Scan for the cell matching the given text and deliver its (x, y) coordinate at center. 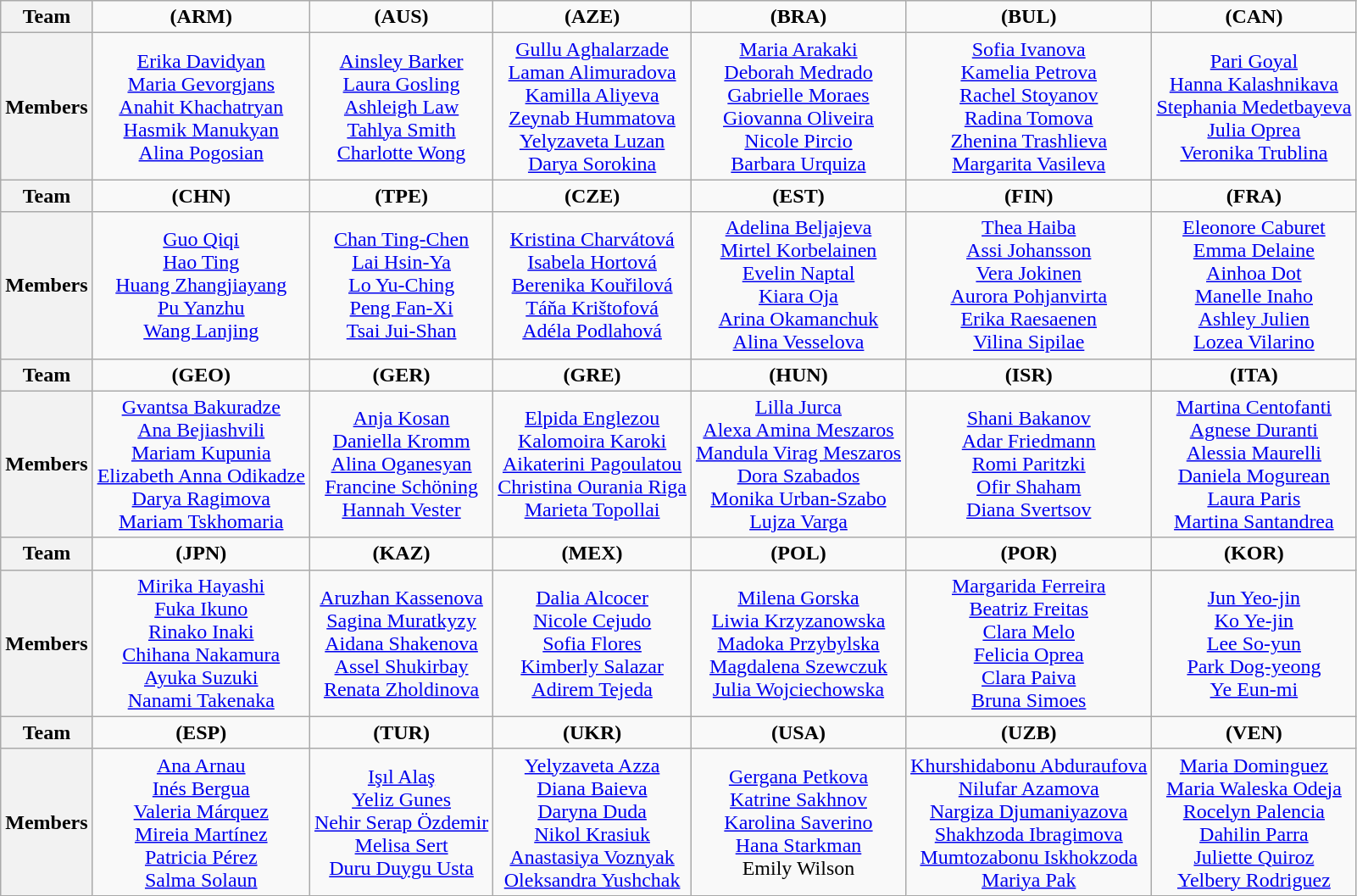
Erika DavidyanMaria GevorgjansAnahit KhachatryanHasmik ManukyanAlina Pogosian (201, 107)
Mirika HayashiFuka IkunoRinako InakiChihana NakamuraAyuka SuzukiNanami Takenaka (201, 643)
(AUS) (401, 17)
(VEN) (1254, 732)
Maria DominguezMaria Waleska OdejaRocelyn PalenciaDahilin ParraJuliette QuirozYelbery Rodriguez (1254, 822)
(MEX) (592, 554)
(POL) (798, 554)
(ARM) (201, 17)
Ainsley BarkerLaura GoslingAshleigh LawTahlya SmithCharlotte Wong (401, 107)
Shani BakanovAdar FriedmannRomi ParitzkiOfir ShahamDiana Svertsov (1029, 465)
Yelyzaveta AzzaDiana BaievaDaryna DudaNikol KrasiukAnastasiya VoznyakOleksandra Yushchak (592, 822)
Margarida FerreiraBeatriz FreitasClara MeloFelicia OpreaClara PaivaBruna Simoes (1029, 643)
(ESP) (201, 732)
(CAN) (1254, 17)
(FRA) (1254, 196)
(GEO) (201, 375)
Maria ArakakiDeborah MedradoGabrielle MoraesGiovanna Oliveira Nicole PircioBarbara Urquiza (798, 107)
Thea HaibaAssi JohanssonVera JokinenAurora PohjanvirtaErika RaesaenenVilina Sipilae (1029, 285)
(CZE) (592, 196)
(ISR) (1029, 375)
Adelina BeljajevaMirtel KorbelainenEvelin NaptalKiara OjaArina OkamanchukAlina Vesselova (798, 285)
Gergana PetkovaKatrine SakhnovKarolina SaverinoHana StarkmanEmily Wilson (798, 822)
(JPN) (201, 554)
Anja KosanDaniella KrommAlina OganesyanFrancine SchöningHannah Vester (401, 465)
(FIN) (1029, 196)
Sofia IvanovaKamelia PetrovaRachel StoyanovRadina TomovaZhenina TrashlievaMargarita Vasileva (1029, 107)
Dalia AlcocerNicole CejudoSofia FloresKimberly SalazarAdirem Tejeda (592, 643)
Lilla JurcaAlexa Amina MeszarosMandula Virag MeszarosDora SzabadosMonika Urban-SzaboLujza Varga (798, 465)
(UKR) (592, 732)
Khurshidabonu AbduraufovaNilufar AzamovaNargiza DjumaniyazovaShakhzoda IbragimovaMumtozabonu IskhokzodaMariya Pak (1029, 822)
Eleonore CaburetEmma DelaineAinhoa DotManelle InahoAshley JulienLozea Vilarino (1254, 285)
(BUL) (1029, 17)
(TUR) (401, 732)
Chan Ting-ChenLai Hsin-YaLo Yu-ChingPeng Fan-XiTsai Jui-Shan (401, 285)
(POR) (1029, 554)
Aruzhan KassenovaSagina MuratkyzyAidana ShakenovaAssel ShukirbayRenata Zholdinova (401, 643)
Elpida EnglezouKalomoira KarokiAikaterini PagoulatouChristina Ourania RigaMarieta Topollai (592, 465)
Martina CentofantiAgnese DurantiAlessia MaurelliDaniela MogureanLaura ParisMartina Santandrea (1254, 465)
Kristina CharvátováIsabela HortováBerenika KouřilováTáňa KrištofováAdéla Podlahová (592, 285)
Milena GorskaLiwia KrzyzanowskaMadoka PrzybylskaMagdalena SzewczukJulia Wojciechowska (798, 643)
Işıl AlaşYeliz GunesNehir Serap ÖzdemirMelisa SertDuru Duygu Usta (401, 822)
Pari GoyalHanna KalashnikavaStephania MedetbayevaJulia OpreaVeronika Trublina (1254, 107)
(USA) (798, 732)
(BRA) (798, 17)
(CHN) (201, 196)
(GER) (401, 375)
(EST) (798, 196)
(KOR) (1254, 554)
(AZE) (592, 17)
(HUN) (798, 375)
(ITA) (1254, 375)
(KAZ) (401, 554)
(GRE) (592, 375)
Gvantsa BakuradzeAna BejiashviliMariam KupuniaElizabeth Anna OdikadzeDarya RagimovaMariam Tskhomaria (201, 465)
(TPE) (401, 196)
Jun Yeo-jinKo Ye-jinLee So-yunPark Dog-yeongYe Eun-mi (1254, 643)
(UZB) (1029, 732)
Gullu AghalarzadeLaman AlimuradovaKamilla AliyevaZeynab HummatovaYelyzaveta LuzanDarya Sorokina (592, 107)
Guo QiqiHao TingHuang ZhangjiayangPu YanzhuWang Lanjing (201, 285)
Ana ArnauInés BerguaValeria MárquezMireia MartínezPatricia PérezSalma Solaun (201, 822)
